Locate the cell with the specified text and output its (X, Y) center coordinate. 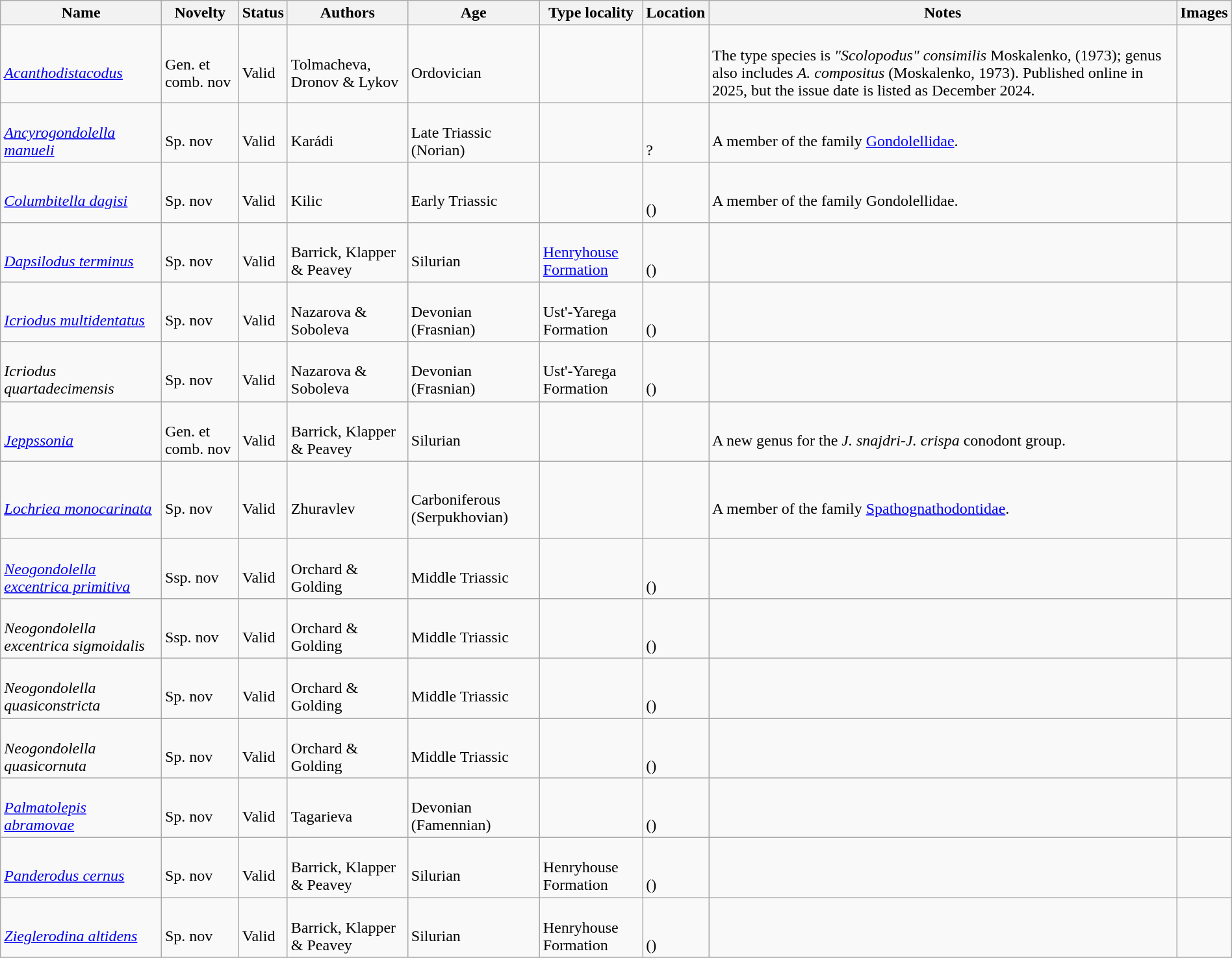
A new genus for the J. snajdri-J. crispa conodont group. (943, 431)
Tolmacheva, Dronov & Lykov (347, 64)
Status (263, 13)
Name (81, 13)
Panderodus cernus (81, 868)
Location (676, 13)
Tagarieva (347, 808)
? (676, 132)
Dapsilodus terminus (81, 252)
Zieglerodina altidens (81, 927)
Icriodus quartadecimensis (81, 372)
Ancyrogondolella manueli (81, 132)
Lochriea monocarinata (81, 500)
Devonian (Famennian) (473, 808)
Palmatolepis abramovae (81, 808)
Kilic (347, 192)
Novelty (200, 13)
Ordovician (473, 64)
Images (1204, 13)
Type locality (591, 13)
Acanthodistacodus (81, 64)
Neogondolella quasicornuta (81, 748)
Notes (943, 13)
A member of the family Spathognathodontidae. (943, 500)
Neogondolella excentrica sigmoidalis (81, 628)
Late Triassic (Norian) (473, 132)
Early Triassic (473, 192)
Age (473, 13)
Neogondolella excentrica primitiva (81, 568)
Carboniferous (Serpukhovian) (473, 500)
Neogondolella quasiconstricta (81, 688)
Icriodus multidentatus (81, 312)
Zhuravlev (347, 500)
Jeppssonia (81, 431)
Karádi (347, 132)
Columbitella dagisi (81, 192)
Authors (347, 13)
